Detect which cell encompasses the target text, then output its (X, Y) center coordinate. 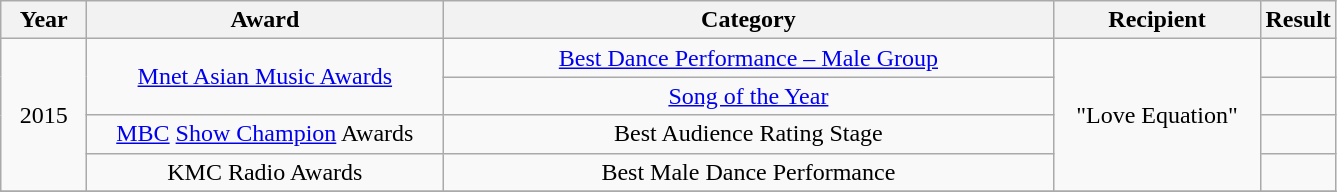
KMC Radio Awards (265, 172)
Best Dance Performance – Male Group (748, 58)
Result (1298, 20)
MBC Show Champion Awards (265, 134)
Category (748, 20)
"Love Equation" (1157, 115)
Best Audience Rating Stage (748, 134)
Recipient (1157, 20)
2015 (44, 115)
Award (265, 20)
Best Male Dance Performance (748, 172)
Song of the Year (748, 96)
Mnet Asian Music Awards (265, 77)
Year (44, 20)
